Detect which cell encompasses the target text, then output its (X, Y) center coordinate. 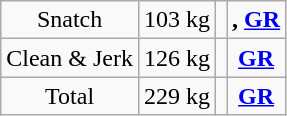
, GR (256, 20)
229 kg (176, 96)
Clean & Jerk (70, 58)
103 kg (176, 20)
Snatch (70, 20)
126 kg (176, 58)
Total (70, 96)
